Locate the cell with the specified text and output its (x, y) center coordinate. 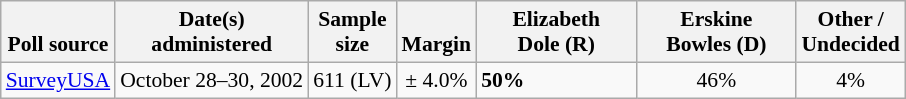
ErskineBowles (D) (716, 32)
46% (716, 80)
ElizabethDole (R) (556, 32)
October 28–30, 2002 (212, 80)
Other /Undecided (850, 32)
SurveyUSA (58, 80)
611 (LV) (352, 80)
4% (850, 80)
Margin (436, 32)
50% (556, 80)
Date(s)administered (212, 32)
Samplesize (352, 32)
Poll source (58, 32)
± 4.0% (436, 80)
